Find where the given text appears and provide that cell's center as (x, y) coordinate. 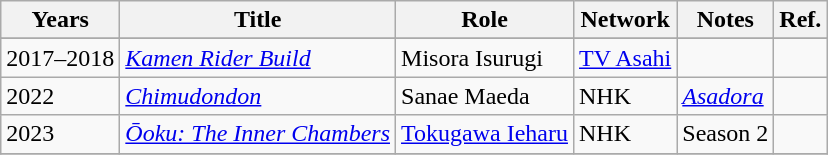
Tokugawa Ieharu (485, 134)
Sanae Maeda (485, 96)
2022 (60, 96)
2017–2018 (60, 58)
Role (485, 20)
Asadora (726, 96)
2023 (60, 134)
Years (60, 20)
Kamen Rider Build (258, 58)
TV Asahi (624, 58)
Network (624, 20)
Ref. (800, 20)
Ōoku: The Inner Chambers (258, 134)
Title (258, 20)
Misora Isurugi (485, 58)
Season 2 (726, 134)
Chimudondon (258, 96)
Notes (726, 20)
